Extract the (X, Y) coordinate from the center of the cell holding the provided text.  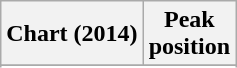
Chart (2014) (72, 34)
Peakposition (189, 34)
